Capture the cell that displays the provided text and extract its [x, y] central coordinate. 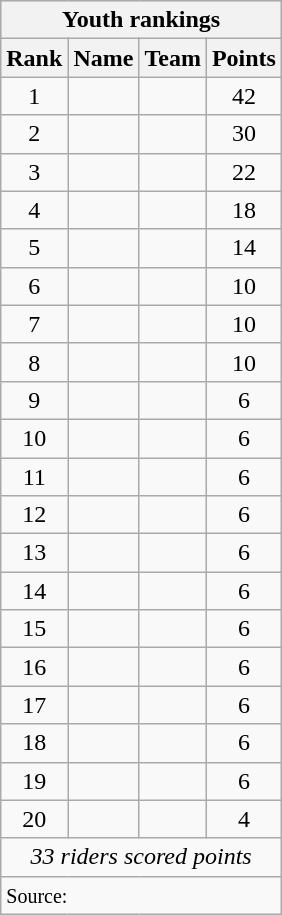
16 [34, 667]
2 [34, 134]
22 [244, 172]
17 [34, 705]
3 [34, 172]
13 [34, 553]
Youth rankings [142, 20]
20 [34, 819]
15 [34, 629]
8 [34, 362]
42 [244, 96]
11 [34, 477]
33 riders scored points [142, 857]
30 [244, 134]
Source: [142, 895]
19 [34, 781]
Team [173, 58]
7 [34, 324]
12 [34, 515]
Points [244, 58]
5 [34, 248]
9 [34, 400]
1 [34, 96]
Name [104, 58]
Rank [34, 58]
